Pinpoint the cell where the given text exists, returning its [X, Y] midpoint coordinate. 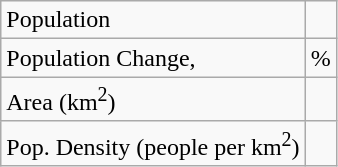
Area (km2) [153, 100]
Population [153, 20]
Population Change, [153, 58]
% [320, 58]
Pop. Density (people per km2) [153, 144]
